Return the [X, Y] coordinate for the center point of the cell that contains the specified text.  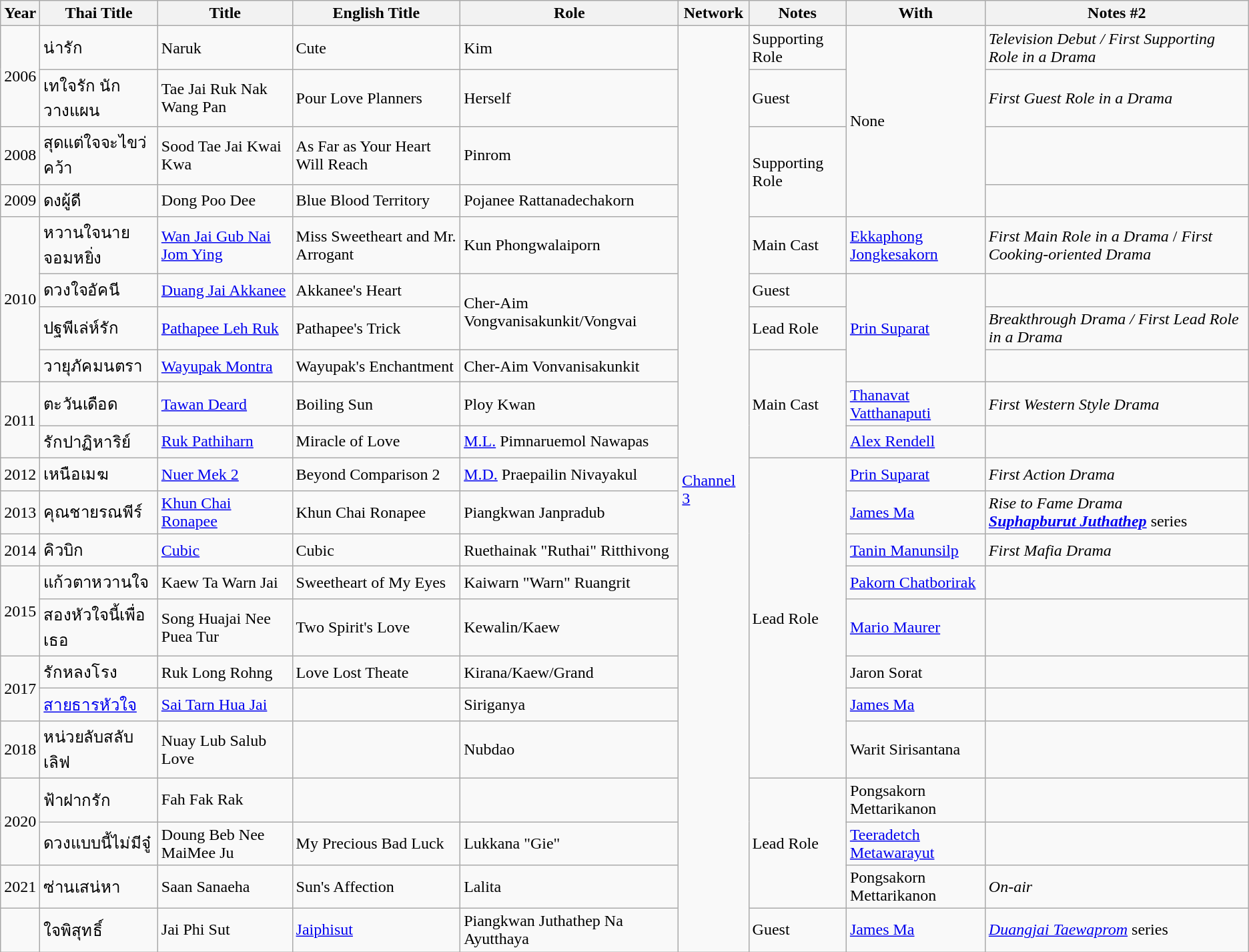
Duang Jai Akkanee [225, 291]
ตะวันเดือด [99, 404]
Two Spirit's Love [376, 627]
แก้วตาหวานใจ [99, 583]
First Guest Role in a Drama [1117, 98]
หวานใจนายจอมหยิ่ง [99, 246]
Nuay Lub Salub Love [225, 749]
หน่วยลับสลับเลิฟ [99, 749]
Pinrom [570, 155]
2018 [20, 749]
Jaiphisut [376, 930]
Television Debut / First Supporting Role in a Drama [1117, 48]
2010 [20, 300]
Thai Title [99, 13]
Akkanee's Heart [376, 291]
2014 [20, 550]
Channel 3 [714, 489]
ดวงใจอัคนี [99, 291]
Breakthrough Drama / First Lead Role in a Drama [1117, 328]
คิวบิก [99, 550]
Cute [376, 48]
Wayupak Montra [225, 366]
รักปาฏิหาริย์ [99, 442]
Doung Beb Nee MaiMee Ju [225, 843]
As Far as Your Heart Will Reach [376, 155]
Ekkaphong Jongkesakorn [915, 246]
Mario Maurer [915, 627]
Fah Fak Rak [225, 799]
Dong Poo Dee [225, 200]
ดงผู้ดี [99, 200]
Cher-Aim Vongvanisakunkit/Vongvai [570, 312]
On-air [1117, 887]
First Main Role in a Drama / First Cooking-oriented Drama [1117, 246]
ซ่านเสน่หา [99, 887]
Alex Rendell [915, 442]
2020 [20, 821]
ใจพิสุทธิ์ [99, 930]
Herself [570, 98]
Role [570, 13]
Notes [797, 13]
My Precious Bad Luck [376, 843]
Jai Phi Sut [225, 930]
Pathapee Leh Ruk [225, 328]
Miracle of Love [376, 442]
2021 [20, 887]
Kaew Ta Warn Jai [225, 583]
Wayupak's Enchantment [376, 366]
Year [20, 13]
Network [714, 13]
First Action Drama [1117, 474]
Lalita [570, 887]
Saan Sanaeha [225, 887]
Piangkwan Janpradub [570, 512]
2011 [20, 420]
Pour Love Planners [376, 98]
Sun's Affection [376, 887]
2006 [20, 76]
Miss Sweetheart and Mr. Arrogant [376, 246]
First Mafia Drama [1117, 550]
Kim [570, 48]
Kaiwarn "Warn" Ruangrit [570, 583]
Piangkwan Juthathep Na Ayutthaya [570, 930]
With [915, 13]
2008 [20, 155]
Kirana/Kaew/Grand [570, 672]
M.L. Pimnaruemol Nawapas [570, 442]
Love Lost Theate [376, 672]
Pojanee Rattanadechakorn [570, 200]
Thanavat Vatthanaputi [915, 404]
Sood Tae Jai Kwai Kwa [225, 155]
Ploy Kwan [570, 404]
Tawan Deard [225, 404]
Wan Jai Gub Nai Jom Ying [225, 246]
เหนือเมฆ [99, 474]
English Title [376, 13]
Notes #2 [1117, 13]
Sai Tarn Hua Jai [225, 704]
Jaron Sorat [915, 672]
Song Huajai Nee Puea Tur [225, 627]
Rise to Fame DramaSuphapburut Juthathep series [1117, 512]
สองหัวใจนี้เพื่อเธอ [99, 627]
รักหลงโรง [99, 672]
Tae Jai Ruk Nak Wang Pan [225, 98]
Ruethainak "Ruthai" Ritthivong [570, 550]
Lukkana "Gie" [570, 843]
วายุภัคมนตรา [99, 366]
Kun Phongwalaiporn [570, 246]
First Western Style Drama [1117, 404]
น่ารัก [99, 48]
เทใจรัก นักวางแผน [99, 98]
Tanin Manunsilp [915, 550]
Beyond Comparison 2 [376, 474]
ดวงแบบนี้ไม่มีจู๋ [99, 843]
คุณชายรณพีร์ [99, 512]
Nubdao [570, 749]
Ruk Long Rohng [225, 672]
2009 [20, 200]
Title [225, 13]
Kewalin/Kaew [570, 627]
Warit Sirisantana [915, 749]
M.D. Praepailin Nivayakul [570, 474]
2017 [20, 688]
2015 [20, 611]
สุดแต่ใจจะไขว่คว้า [99, 155]
Siriganya [570, 704]
Cher-Aim Vonvanisakunkit [570, 366]
Sweetheart of My Eyes [376, 583]
Ruk Pathiharn [225, 442]
None [915, 121]
2012 [20, 474]
Duangjai Taewaprom series [1117, 930]
ปฐพีเล่ห์รัก [99, 328]
สายธารหัวใจ [99, 704]
Teeradetch Metawarayut [915, 843]
Boiling Sun [376, 404]
Pathapee's Trick [376, 328]
Naruk [225, 48]
ฟ้าฝากรัก [99, 799]
Pakorn Chatborirak [915, 583]
Nuer Mek 2 [225, 474]
Blue Blood Territory [376, 200]
2013 [20, 512]
